Find where the given text appears and provide that cell's center as (X, Y) coordinate. 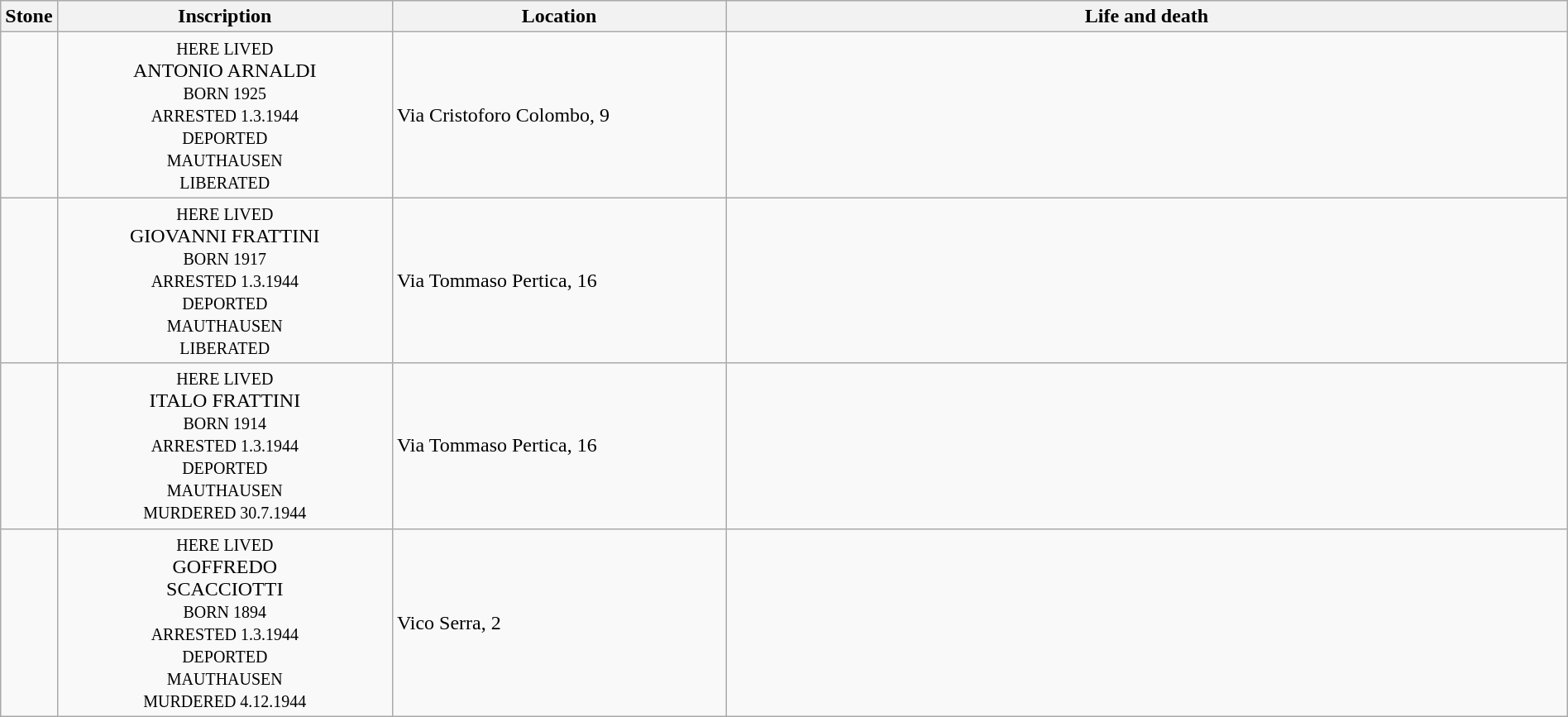
Vico Serra, 2 (559, 622)
HERE LIVEDGOFFREDOSCACCIOTTIBORN 1894ARRESTED 1.3.1944DEPORTEDMAUTHAUSENMURDERED 4.12.1944 (225, 622)
Location (559, 17)
Inscription (225, 17)
HERE LIVEDANTONIO ARNALDIBORN 1925ARRESTED 1.3.1944DEPORTEDMAUTHAUSENLIBERATED (225, 115)
Via Cristoforo Colombo, 9 (559, 115)
Life and death (1147, 17)
HERE LIVEDITALO FRATTINIBORN 1914ARRESTED 1.3.1944DEPORTEDMAUTHAUSENMURDERED 30.7.1944 (225, 446)
Stone (29, 17)
HERE LIVEDGIOVANNI FRATTINIBORN 1917ARRESTED 1.3.1944DEPORTEDMAUTHAUSENLIBERATED (225, 280)
